Search for the cell housing the specified text and yield its [X, Y] center coordinate. 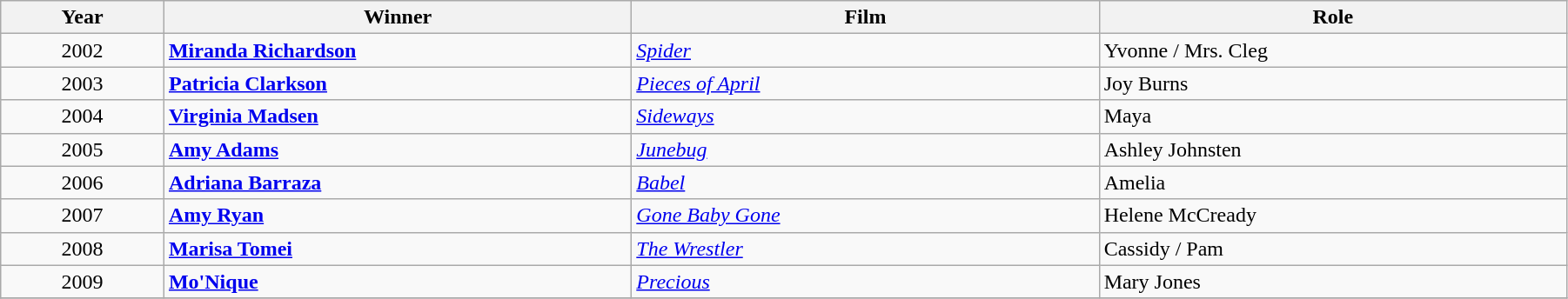
2002 [83, 50]
Mary Jones [1333, 282]
Year [83, 17]
Marisa Tomei [397, 249]
2009 [83, 282]
Maya [1333, 116]
Amelia [1333, 183]
2008 [83, 249]
Role [1333, 17]
Winner [397, 17]
Sideways [865, 116]
Film [865, 17]
Patricia Clarkson [397, 83]
Junebug [865, 149]
2003 [83, 83]
Amy Ryan [397, 216]
2006 [83, 183]
2005 [83, 149]
Babel [865, 183]
Miranda Richardson [397, 50]
Helene McCready [1333, 216]
Adriana Barraza [397, 183]
Amy Adams [397, 149]
Joy Burns [1333, 83]
Gone Baby Gone [865, 216]
2007 [83, 216]
Ashley Johnsten [1333, 149]
The Wrestler [865, 249]
Spider [865, 50]
Pieces of April [865, 83]
Mo'Nique [397, 282]
Virginia Madsen [397, 116]
2004 [83, 116]
Yvonne / Mrs. Cleg [1333, 50]
Cassidy / Pam [1333, 249]
Precious [865, 282]
